For the text-containing cell, return its midpoint in (x, y) coordinate format. 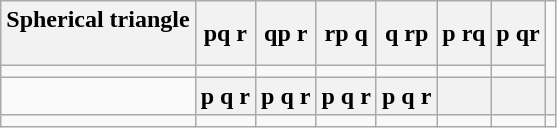
qp r (286, 34)
p rq (464, 34)
rp q (346, 34)
p qr (518, 34)
q rp (406, 34)
pq r (225, 34)
Spherical triangle (98, 34)
